Search for the cell housing the specified text and yield its (X, Y) center coordinate. 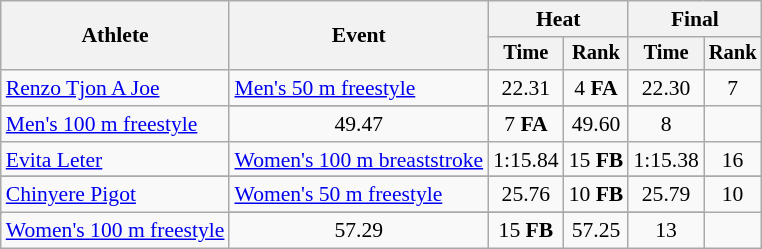
8 (666, 124)
Event (358, 36)
10 FB (596, 195)
7 FA (526, 124)
49.47 (358, 124)
Women's 100 m breaststroke (358, 160)
57.29 (358, 231)
Women's 100 m freestyle (116, 231)
16 (733, 160)
25.79 (666, 195)
10 (733, 195)
57.25 (596, 231)
Final (694, 19)
4 FA (596, 88)
Heat (558, 19)
1:15.84 (526, 160)
Chinyere Pigot (116, 195)
Women's 50 m freestyle (358, 195)
Athlete (116, 36)
Evita Leter (116, 160)
22.31 (526, 88)
1:15.38 (666, 160)
13 (666, 231)
49.60 (596, 124)
7 (733, 88)
Men's 100 m freestyle (116, 124)
25.76 (526, 195)
22.30 (666, 88)
Men's 50 m freestyle (358, 88)
Renzo Tjon A Joe (116, 88)
